Determine the (x, y) coordinate at the center of the cell enclosing the given text.  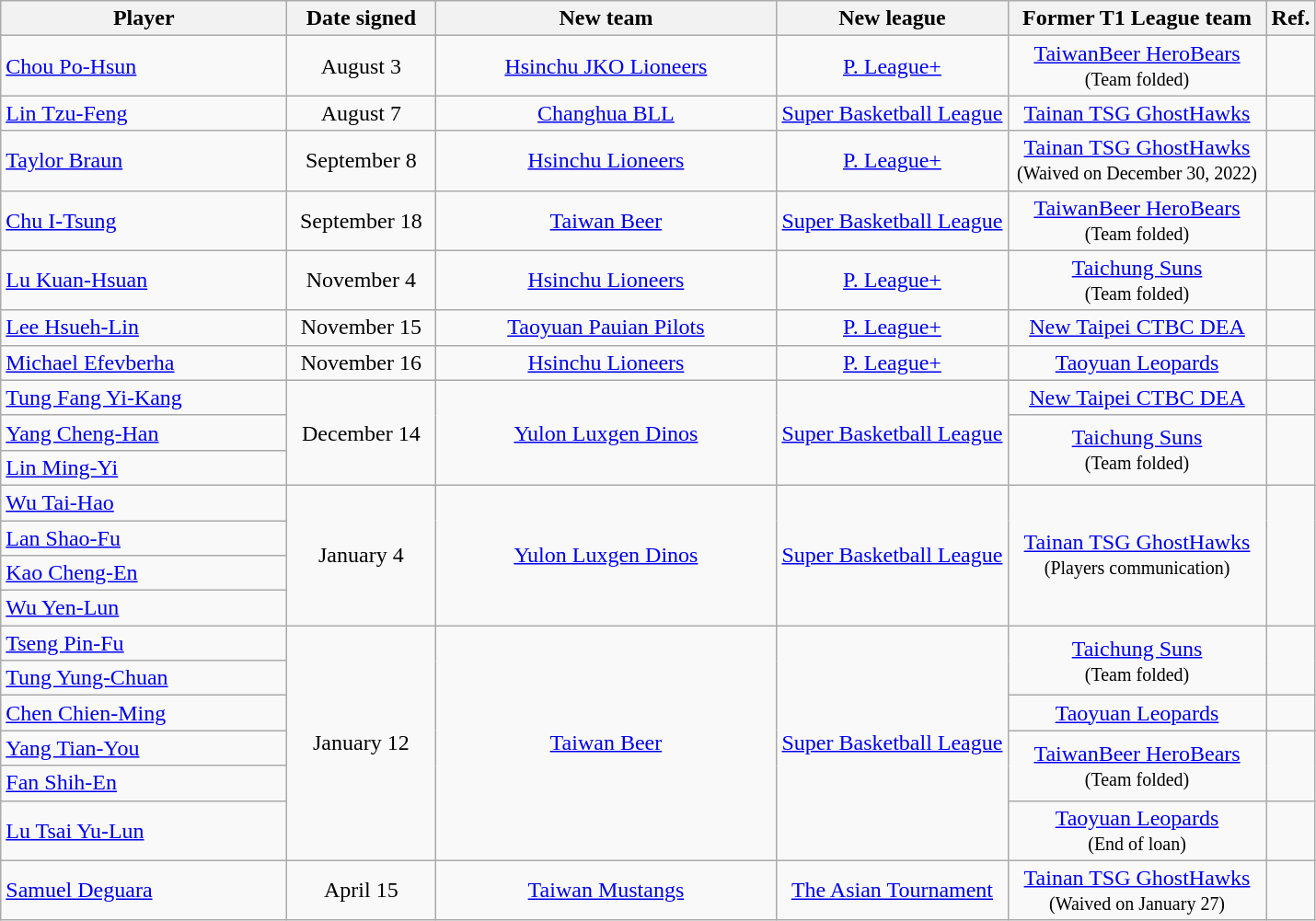
Ref. (1290, 18)
Tung Yung-Chuan (144, 678)
Tseng Pin-Fu (144, 643)
Lu Tsai Yu-Lun (144, 830)
January 4 (361, 555)
September 18 (361, 221)
Wu Tai-Hao (144, 502)
Player (144, 18)
Samuel Deguara (144, 891)
Fan Shih-En (144, 783)
Date signed (361, 18)
Former T1 League team (1137, 18)
Tainan TSG GhostHawks(Players communication) (1137, 555)
November 4 (361, 280)
Chen Chien-Ming (144, 713)
Changhua BLL (606, 113)
Lan Shao-Fu (144, 538)
Yang Tian-You (144, 748)
April 15 (361, 891)
Hsinchu JKO Lioneers (606, 66)
Kao Cheng-En (144, 573)
Lin Tzu-Feng (144, 113)
December 14 (361, 432)
Tainan TSG GhostHawks (1137, 113)
September 8 (361, 160)
November 15 (361, 328)
Taiwan Mustangs (606, 891)
New team (606, 18)
Wu Yen-Lun (144, 608)
Chu I-Tsung (144, 221)
Lee Hsueh-Lin (144, 328)
New league (893, 18)
August 7 (361, 113)
Taoyuan Leopards(End of loan) (1137, 830)
Lu Kuan-Hsuan (144, 280)
Tainan TSG GhostHawks(Waived on December 30, 2022) (1137, 160)
Taylor Braun (144, 160)
Lin Ming-Yi (144, 467)
Taoyuan Pauian Pilots (606, 328)
August 3 (361, 66)
November 16 (361, 363)
Tung Fang Yi-Kang (144, 397)
Tainan TSG GhostHawks(Waived on January 27) (1137, 891)
Michael Efevberha (144, 363)
Yang Cheng-Han (144, 432)
Chou Po-Hsun (144, 66)
The Asian Tournament (893, 891)
January 12 (361, 743)
